For the text-containing cell, return its midpoint in (X, Y) coordinate format. 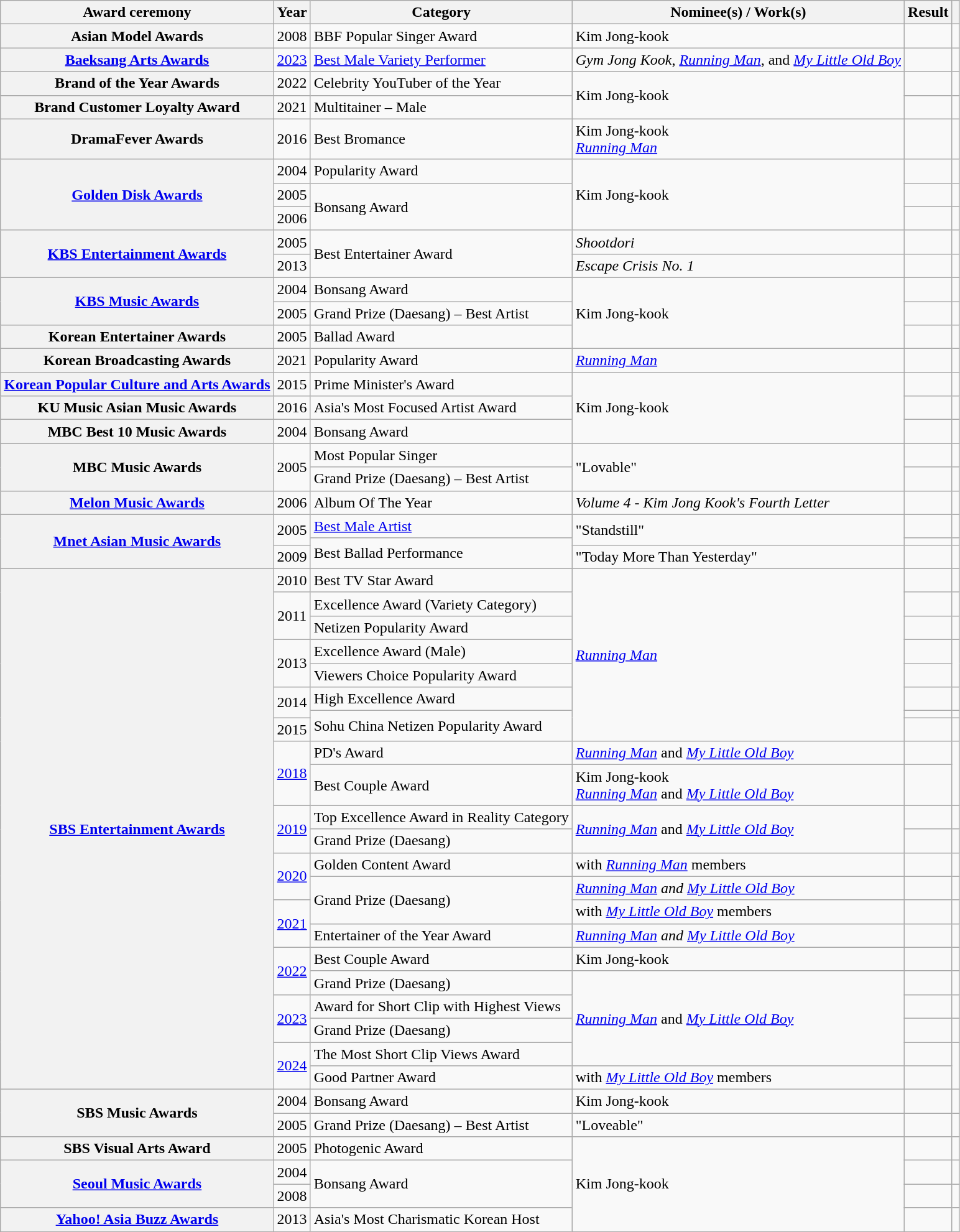
Brand of the Year Awards (137, 83)
Best TV Star Award (441, 580)
Ballad Award (441, 337)
Golden Disk Awards (137, 195)
Netizen Popularity Award (441, 628)
2020 (292, 876)
Good Partner Award (441, 1078)
Seoul Music Awards (137, 1184)
Asia's Most Focused Artist Award (441, 408)
BBF Popular Singer Award (441, 36)
SBS Music Awards (137, 1113)
2011 (292, 616)
Baeksang Arts Awards (137, 60)
Result (928, 12)
Multitainer – Male (441, 107)
Volume 4 - Kim Jong Kook's Fourth Letter (738, 503)
Korean Broadcasting Awards (137, 361)
Award ceremony (137, 12)
2019 (292, 829)
Best Male Variety Performer (441, 60)
2024 (292, 1066)
DramaFever Awards (137, 139)
"Lovable" (738, 467)
SBS Entertainment Awards (137, 828)
Korean Popular Culture and Arts Awards (137, 384)
KBS Music Awards (137, 301)
Viewers Choice Popularity Award (441, 675)
Category (441, 12)
Escape Crisis No. 1 (738, 266)
Award for Short Clip with Highest Views (441, 1006)
"Loveable" (738, 1125)
2009 (292, 557)
KU Music Asian Music Awards (137, 408)
2014 (292, 703)
Year (292, 12)
Melon Music Awards (137, 503)
Top Excellence Award in Reality Category (441, 817)
MBC Music Awards (137, 467)
Best Male Artist (441, 526)
KBS Entertainment Awards (137, 254)
Brand Customer Loyalty Award (137, 107)
with Running Man members (738, 864)
Best Bromance (441, 139)
Mnet Asian Music Awards (137, 541)
MBC Best 10 Music Awards (137, 432)
PD's Award (441, 753)
Best Entertainer Award (441, 254)
Entertainer of the Year Award (441, 935)
"Standstill" (738, 530)
Asia's Most Charismatic Korean Host (441, 1220)
Most Popular Singer (441, 455)
Celebrity YouTuber of the Year (441, 83)
Album Of The Year (441, 503)
Photogenic Award (441, 1149)
Golden Content Award (441, 864)
SBS Visual Arts Award (137, 1149)
Gym Jong Kook, Running Man, and My Little Old Boy (738, 60)
2010 (292, 580)
Nominee(s) / Work(s) (738, 12)
"Today More Than Yesterday" (738, 557)
Best Ballad Performance (441, 553)
Kim Jong-kook Running Man and My Little Old Boy (738, 785)
High Excellence Award (441, 699)
Korean Entertainer Awards (137, 337)
The Most Short Clip Views Award (441, 1054)
2018 (292, 774)
Shootdori (738, 242)
Sohu China Netizen Popularity Award (441, 726)
Kim Jong-kook Running Man (738, 139)
Excellence Award (Variety Category) (441, 604)
Prime Minister's Award (441, 384)
Asian Model Awards (137, 36)
Excellence Award (Male) (441, 651)
Yahoo! Asia Buzz Awards (137, 1220)
